Capture the cell that displays the provided text and extract its (X, Y) central coordinate. 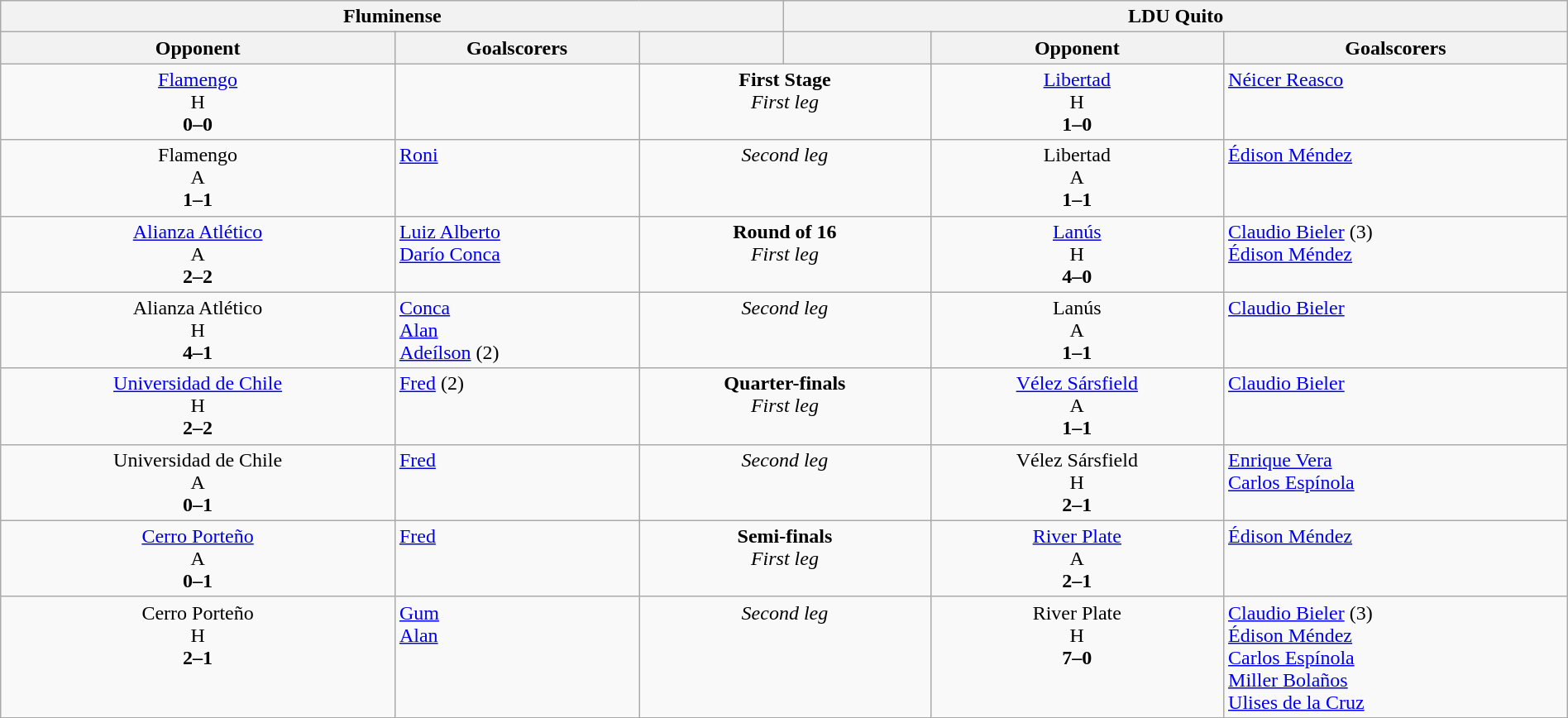
First Stage First leg (785, 102)
Semi-finals First leg (785, 558)
Roni (516, 178)
Libertad H 1–0 (1077, 102)
Flamengo H 0–0 (198, 102)
Claudio Bieler (3)Édison MéndezCarlos EspínolaMiller BolañosUlises de la Cruz (1396, 657)
Lanús H 4–0 (1077, 254)
Quarter-finals First leg (785, 406)
Fluminense (392, 17)
Luiz AlbertoDarío Conca (516, 254)
Néicer Reasco (1396, 102)
Alianza Atlético A 2–2 (198, 254)
River PlateH7–0 (1077, 657)
ConcaAlanAdeílson (2) (516, 330)
LibertadA1–1 (1077, 178)
Alianza AtléticoH4–1 (198, 330)
Enrique VeraCarlos Espínola (1396, 482)
LDU Quito (1176, 17)
Universidad de ChileH2–2 (198, 406)
Round of 16 First leg (785, 254)
River PlateA2–1 (1077, 558)
LanúsA1–1 (1077, 330)
Claudio Bieler (3)Édison Méndez (1396, 254)
GumAlan (516, 657)
FlamengoA1–1 (198, 178)
Cerro Porteño A0–1 (198, 558)
Vélez SársfieldA1–1 (1077, 406)
Universidad de ChileA0–1 (198, 482)
Vélez SársfieldH2–1 (1077, 482)
Fred (2) (516, 406)
Cerro PorteñoH2–1 (198, 657)
